For the text-containing cell, return its midpoint in (X, Y) coordinate format. 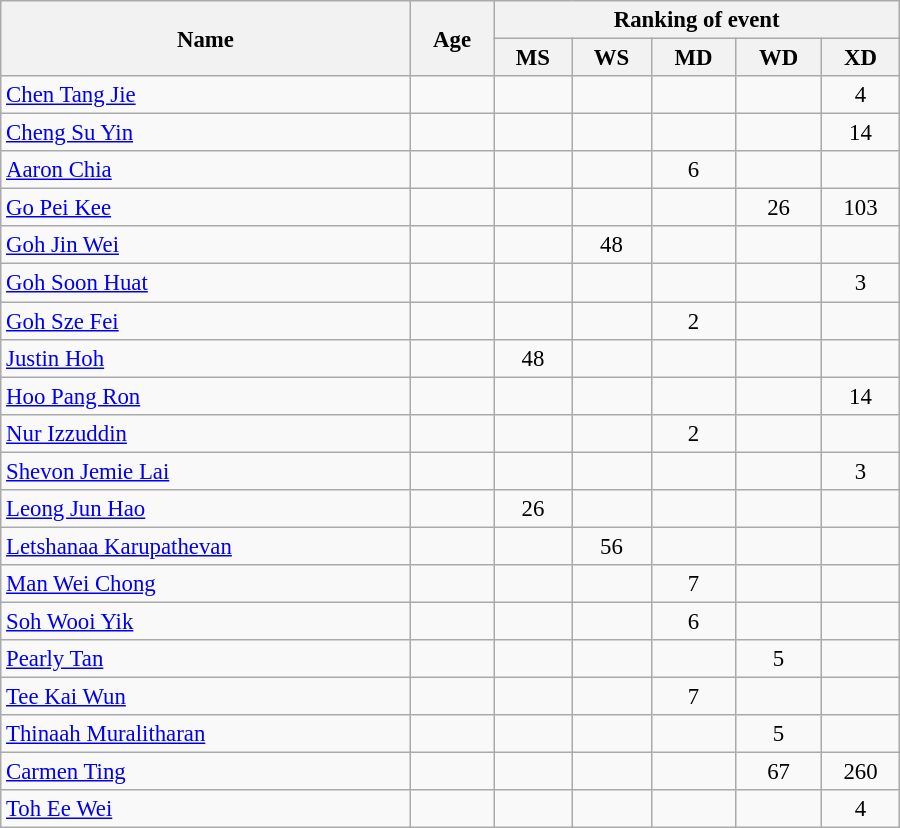
Letshanaa Karupathevan (206, 546)
Tee Kai Wun (206, 697)
Age (452, 38)
Thinaah Muralitharan (206, 734)
MD (693, 58)
Nur Izzuddin (206, 433)
Chen Tang Jie (206, 95)
Soh Wooi Yik (206, 621)
Leong Jun Hao (206, 509)
Carmen Ting (206, 772)
Name (206, 38)
67 (778, 772)
Goh Jin Wei (206, 245)
WS (612, 58)
260 (861, 772)
Man Wei Chong (206, 584)
MS (532, 58)
Cheng Su Yin (206, 133)
Shevon Jemie Lai (206, 471)
Goh Soon Huat (206, 283)
103 (861, 208)
Ranking of event (696, 20)
Hoo Pang Ron (206, 396)
56 (612, 546)
Go Pei Kee (206, 208)
Toh Ee Wei (206, 809)
Pearly Tan (206, 659)
WD (778, 58)
Aaron Chia (206, 170)
XD (861, 58)
Justin Hoh (206, 358)
Goh Sze Fei (206, 321)
